Scan for the cell matching the given text and deliver its (x, y) coordinate at center. 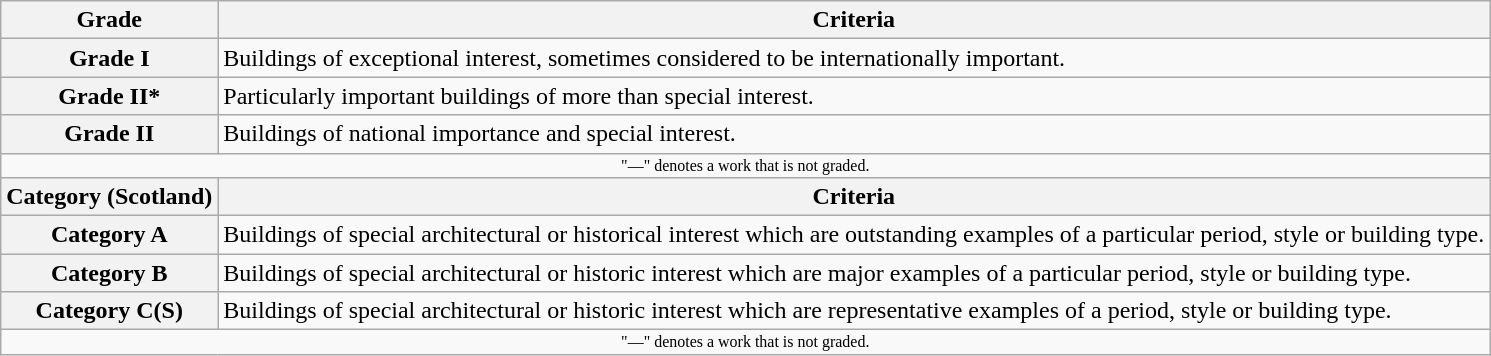
Buildings of exceptional interest, sometimes considered to be internationally important. (854, 58)
Category (Scotland) (110, 196)
Buildings of special architectural or historic interest which are representative examples of a period, style or building type. (854, 311)
Buildings of special architectural or historical interest which are outstanding examples of a particular period, style or building type. (854, 234)
Buildings of national importance and special interest. (854, 134)
Grade II* (110, 96)
Grade II (110, 134)
Particularly important buildings of more than special interest. (854, 96)
Grade (110, 20)
Category B (110, 273)
Grade I (110, 58)
Category A (110, 234)
Buildings of special architectural or historic interest which are major examples of a particular period, style or building type. (854, 273)
Category C(S) (110, 311)
